Provide the (x, y) coordinate of the cell's center where the given text is located.  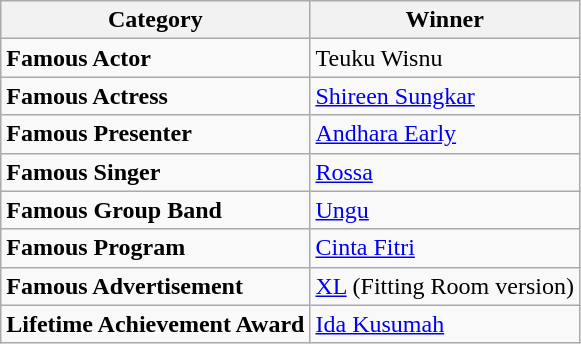
Winner (445, 20)
Ungu (445, 210)
Ida Kusumah (445, 324)
Shireen Sungkar (445, 96)
Rossa (445, 172)
Famous Program (156, 248)
Cinta Fitri (445, 248)
Famous Advertisement (156, 286)
Famous Group Band (156, 210)
Teuku Wisnu (445, 58)
Famous Presenter (156, 134)
Famous Actor (156, 58)
XL (Fitting Room version) (445, 286)
Andhara Early (445, 134)
Category (156, 20)
Famous Singer (156, 172)
Lifetime Achievement Award (156, 324)
Famous Actress (156, 96)
